For the text-containing cell, return its midpoint in (x, y) coordinate format. 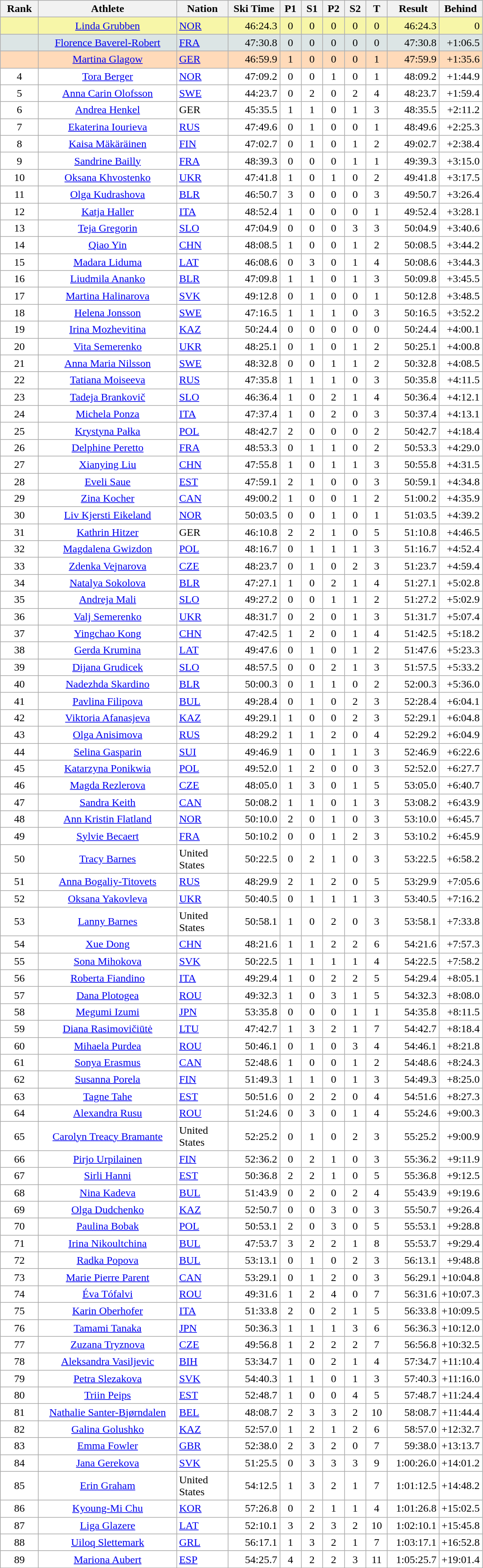
+11:16.0 (461, 1379)
+4:00.1 (461, 330)
50:46.1 (254, 1045)
Roberta Fiandino (107, 978)
+8:25.0 (461, 1080)
Dana Plotogea (107, 995)
50 (20, 859)
+9:00.9 (461, 1136)
+10:09.5 (461, 1311)
Liudmila Ananko (107, 279)
+8:05.1 (461, 978)
Kyoung-Mi Chu (107, 1509)
+8:11.5 (461, 1012)
+10:32.5 (461, 1345)
+9:26.4 (461, 1210)
51:25.5 (254, 1463)
13 (20, 228)
46:08.6 (254, 262)
52:52.0 (413, 769)
Nadezhda Skardino (107, 684)
Pavlina Filipova (107, 701)
Selina Gasparin (107, 752)
+4:35.9 (461, 499)
+1:59.4 (461, 93)
49:56.8 (254, 1345)
88 (20, 1542)
50:25.1 (413, 346)
73 (20, 1277)
51:27.2 (413, 600)
53 (20, 922)
33 (20, 566)
50:53.1 (254, 1226)
50:03.5 (254, 515)
57:48.7 (413, 1395)
+6:04.1 (461, 701)
79 (20, 1379)
Martina Glagow (107, 59)
+3:26.4 (461, 194)
+9:19.6 (461, 1193)
46 (20, 786)
44:23.7 (254, 93)
49:47.6 (254, 650)
Zina Kocher (107, 499)
Yingchao Kong (107, 633)
+10:04.8 (461, 1277)
Éva Tófalvi (107, 1294)
Diana Rasimovičiūtė (107, 1029)
52:10.1 (254, 1525)
+4:18.4 (461, 431)
32 (20, 549)
55:36.8 (413, 1176)
+1:35.6 (461, 59)
51:31.7 (413, 617)
54:46.1 (413, 1045)
47:49.6 (254, 127)
Florence Baverel-Robert (107, 43)
85 (20, 1486)
48 (20, 819)
63 (20, 1096)
34 (20, 583)
+2:25.3 (461, 127)
51:24.6 (254, 1113)
+5:33.2 (461, 667)
43 (20, 735)
50:16.5 (413, 313)
+11:10.4 (461, 1362)
+10:07.3 (461, 1294)
52:29.1 (413, 718)
53:29.1 (254, 1277)
P2 (334, 9)
Olga Kudrashova (107, 194)
72 (20, 1260)
55 (20, 961)
+3:17.5 (461, 177)
56:56.8 (413, 1345)
56 (20, 978)
T (376, 9)
51:47.6 (413, 650)
41 (20, 701)
+7:16.2 (461, 899)
50:09.8 (413, 279)
50:36.4 (413, 397)
Alexandra Rusu (107, 1113)
49:02.7 (413, 144)
Anna Carin Olofsson (107, 93)
54:42.7 (413, 1029)
+4:52.4 (461, 549)
50:35.8 (413, 380)
55:50.7 (413, 1210)
Triin Peips (107, 1395)
Dijana Grudicek (107, 667)
Tora Berger (107, 76)
Sirli Hanni (107, 1176)
Zdenka Vejnarova (107, 566)
Jana Gerekova (107, 1463)
48:29.9 (254, 882)
Karin Oberhofer (107, 1311)
Petra Slezakova (107, 1379)
+4:31.5 (461, 464)
+3:28.1 (461, 212)
+11:44.4 (461, 1412)
+4:00.8 (461, 346)
55:25.2 (413, 1136)
52:46.9 (413, 752)
Madara Liduma (107, 262)
1:00:26.0 (413, 1463)
40 (20, 684)
52:38.0 (254, 1446)
Tatiana Moiseeva (107, 380)
62 (20, 1080)
47:55.8 (254, 464)
48:29.2 (254, 735)
Natalya Sokolova (107, 583)
50:53.3 (413, 448)
Sandrine Bailly (107, 161)
15 (20, 262)
45:35.5 (254, 110)
53:29.9 (413, 882)
48:16.7 (254, 549)
Tracy Barnes (107, 859)
Olga Dudchenko (107, 1210)
12 (20, 212)
51:43.9 (254, 1193)
53:34.7 (254, 1362)
+9:48.8 (461, 1260)
+7:05.6 (461, 882)
55:24.6 (413, 1113)
+3:44.2 (461, 245)
49:28.4 (254, 701)
53:13.1 (254, 1260)
70 (20, 1226)
52:50.7 (254, 1210)
Mihaela Purdea (107, 1045)
Liga Glazere (107, 1525)
Katja Haller (107, 212)
+9:12.5 (461, 1176)
49:52.4 (413, 212)
+3:44.3 (461, 262)
47:42.5 (254, 633)
S2 (355, 9)
Andrea Henkel (107, 110)
+9:29.4 (461, 1243)
48:31.7 (254, 617)
16 (20, 279)
21 (20, 363)
GBR (202, 1446)
60 (20, 1045)
58:08.7 (413, 1412)
46:10.8 (254, 532)
86 (20, 1509)
Aleksandra Vasiljevic (107, 1362)
Susanna Porela (107, 1080)
+4:11.5 (461, 380)
31 (20, 532)
50:36.8 (254, 1176)
18 (20, 313)
48:52.4 (254, 212)
47:53.7 (254, 1243)
53:22.5 (413, 859)
52:48.7 (254, 1395)
54 (20, 944)
87 (20, 1525)
53:10.0 (413, 819)
50:58.1 (254, 922)
25 (20, 431)
Sylvie Becaert (107, 836)
+2:38.4 (461, 144)
50:36.3 (254, 1328)
81 (20, 1412)
75 (20, 1311)
Tamami Tanaka (107, 1328)
47:09.8 (254, 279)
47:35.8 (254, 380)
Olga Anisimova (107, 735)
47:37.4 (254, 414)
19 (20, 330)
80 (20, 1395)
Megumi Izumi (107, 1012)
67 (20, 1176)
+6:40.7 (461, 786)
50:42.7 (413, 431)
39 (20, 667)
SUI (202, 752)
50:32.8 (413, 363)
45 (20, 769)
47:09.2 (254, 76)
+7:58.2 (461, 961)
+16:52.8 (461, 1542)
48:49.6 (413, 127)
54:48.6 (413, 1063)
54:29.4 (413, 978)
+6:58.2 (461, 859)
52:57.0 (254, 1429)
51:49.3 (254, 1080)
+6:04.9 (461, 735)
42 (20, 718)
+5:02.9 (461, 600)
+2:11.2 (461, 110)
48:21.6 (254, 944)
+9:28.8 (461, 1226)
Katarzyna Ponikwia (107, 769)
49:00.2 (254, 499)
Liv Kjersti Eikeland (107, 515)
Magdalena Gwizdon (107, 549)
52 (20, 899)
+7:33.8 (461, 922)
29 (20, 499)
Sonya Erasmus (107, 1063)
+8:21.8 (461, 1045)
49:46.9 (254, 752)
77 (20, 1345)
52:36.2 (254, 1159)
Irina Nikoultchina (107, 1243)
54:21.6 (413, 944)
GRL (202, 1542)
48:08.5 (254, 245)
Result (413, 9)
Nina Kadeva (107, 1193)
+19:01.4 (461, 1559)
49:27.2 (254, 600)
47:41.8 (254, 177)
50:10.0 (254, 819)
35 (20, 600)
56:31.6 (413, 1294)
54:32.3 (413, 995)
50:10.2 (254, 836)
48:05.0 (254, 786)
+5:23.3 (461, 650)
48:09.2 (413, 76)
+4:34.8 (461, 481)
Lanny Barnes (107, 922)
48:08.7 (254, 1412)
+4:46.5 (461, 532)
Qiao Yin (107, 245)
BIH (202, 1362)
Pirjo Urpilainen (107, 1159)
51:57.5 (413, 667)
89 (20, 1559)
Paulina Bobak (107, 1226)
Carolyn Treacy Bramante (107, 1136)
+4:39.2 (461, 515)
+12:32.7 (461, 1429)
LTU (202, 1029)
Delphine Peretto (107, 448)
48:32.8 (254, 363)
59 (20, 1029)
74 (20, 1294)
49:31.6 (254, 1294)
47:59.9 (413, 59)
Ekaterina Iourieva (107, 127)
Michela Ponza (107, 414)
Rank (20, 9)
51:27.1 (413, 583)
53:35.8 (254, 1012)
55:43.9 (413, 1193)
48:25.1 (254, 346)
47:16.5 (254, 313)
+11:24.4 (461, 1395)
+1:06.5 (461, 43)
50:40.5 (254, 899)
57 (20, 995)
Oksana Yakovleva (107, 899)
Xue Dong (107, 944)
Zuzana Tryznova (107, 1345)
49:41.8 (413, 177)
Nation (202, 9)
61 (20, 1063)
71 (20, 1243)
Kaisa Mäkäräinen (107, 144)
ESP (202, 1559)
Tadeja Brankovič (107, 397)
+3:40.6 (461, 228)
52:29.2 (413, 735)
+8:24.3 (461, 1063)
KOR (202, 1509)
50:08.5 (413, 245)
28 (20, 481)
50:55.8 (413, 464)
+8:27.3 (461, 1096)
Gerda Krumina (107, 650)
48:42.7 (254, 431)
+6:27.7 (461, 769)
53:40.5 (413, 899)
51:10.8 (413, 532)
14 (20, 245)
82 (20, 1429)
Sona Mihokova (107, 961)
Marie Pierre Parent (107, 1277)
52:00.3 (413, 684)
+8:18.4 (461, 1029)
+5:02.8 (461, 583)
Erin Graham (107, 1486)
83 (20, 1446)
53:08.2 (413, 802)
48:35.5 (413, 110)
+10:12.0 (461, 1328)
49:29.1 (254, 718)
Vita Semerenko (107, 346)
+9:11.9 (461, 1159)
50:12.8 (413, 296)
1:01:12.5 (413, 1486)
17 (20, 296)
49:32.3 (254, 995)
51:23.7 (413, 566)
27 (20, 464)
Athlete (107, 9)
53:10.2 (413, 836)
54:51.6 (413, 1096)
+5:36.0 (461, 684)
Nathalie Santer-Bjørndalen (107, 1412)
36 (20, 617)
Anna Bogaliy-Titovets (107, 882)
48:39.3 (254, 161)
47 (20, 802)
55:53.1 (413, 1226)
Anna Maria Nilsson (107, 363)
37 (20, 633)
+6:45.9 (461, 836)
64 (20, 1113)
49 (20, 836)
54:40.3 (254, 1379)
+15:02.5 (461, 1509)
54:22.5 (413, 961)
+4:59.4 (461, 566)
50:08.2 (254, 802)
+4:08.5 (461, 363)
51 (20, 882)
24 (20, 414)
47:59.1 (254, 481)
Teja Gregorin (107, 228)
+13:13.7 (461, 1446)
66 (20, 1159)
49:12.8 (254, 296)
+6:43.9 (461, 802)
+1:44.9 (461, 76)
51:16.7 (413, 549)
Martina Halinarova (107, 296)
69 (20, 1210)
23 (20, 397)
56:13.1 (413, 1260)
+6:22.6 (461, 752)
26 (20, 448)
20 (20, 346)
Emma Fowler (107, 1446)
+6:04.8 (461, 718)
+9:00.3 (461, 1113)
1:05:25.7 (413, 1559)
Ann Kristin Flatland (107, 819)
54:35.8 (413, 1012)
Magda Rezlerova (107, 786)
S1 (313, 9)
55:53.7 (413, 1243)
Valj Semerenko (107, 617)
P1 (290, 9)
Sandra Keith (107, 802)
Xianying Liu (107, 464)
57:26.8 (254, 1509)
Kathrin Hitzer (107, 532)
53:58.1 (413, 922)
48:53.3 (254, 448)
22 (20, 380)
57:34.7 (413, 1362)
+14:01.2 (461, 1463)
52:48.6 (254, 1063)
48:57.5 (254, 667)
+14:48.2 (461, 1486)
51:03.5 (413, 515)
Radka Popova (107, 1260)
+5:18.2 (461, 633)
Krystyna Pałka (107, 431)
56:29.1 (413, 1277)
54:49.3 (413, 1080)
51:42.5 (413, 633)
Viktoria Afanasjeva (107, 718)
46:36.4 (254, 397)
Andreja Mali (107, 600)
+4:13.1 (461, 414)
47:42.7 (254, 1029)
78 (20, 1362)
53:05.0 (413, 786)
76 (20, 1328)
57:40.3 (413, 1379)
51:00.2 (413, 499)
52:25.2 (254, 1136)
Irina Mozhevitina (107, 330)
51:33.8 (254, 1311)
Ski Time (254, 9)
1:01:26.8 (413, 1509)
68 (20, 1193)
47:02.7 (254, 144)
1:03:17.1 (413, 1542)
54:12.5 (254, 1486)
84 (20, 1463)
65 (20, 1136)
49:52.0 (254, 769)
38 (20, 650)
50:51.6 (254, 1096)
56:36.3 (413, 1328)
Helena Jonsson (107, 313)
50:00.3 (254, 684)
+6:45.7 (461, 819)
Galina Golushko (107, 1429)
49:50.7 (413, 194)
56:33.8 (413, 1311)
Tagne Tahe (107, 1096)
59:38.0 (413, 1446)
49:29.4 (254, 978)
47:04.9 (254, 228)
+4:12.1 (461, 397)
54:25.7 (254, 1559)
+7:57.3 (461, 944)
+3:45.5 (461, 279)
1:02:10.1 (413, 1525)
58 (20, 1012)
+5:07.4 (461, 617)
Eveli Saue (107, 481)
46:59.9 (254, 59)
Uiloq Slettemark (107, 1542)
+8:08.0 (461, 995)
Mariona Aubert (107, 1559)
47:27.1 (254, 583)
+3:52.2 (461, 313)
+15:45.8 (461, 1525)
30 (20, 515)
Behind (461, 9)
Linda Grubben (107, 26)
+3:48.5 (461, 296)
50:37.4 (413, 414)
44 (20, 752)
52:28.4 (413, 701)
+4:29.0 (461, 448)
55:36.2 (413, 1159)
58:57.0 (413, 1429)
+3:15.0 (461, 161)
50:08.6 (413, 262)
56:17.1 (254, 1542)
50:59.1 (413, 481)
49:39.3 (413, 161)
BEL (202, 1412)
50:04.9 (413, 228)
Oksana Khvostenko (107, 177)
46:50.7 (254, 194)
